Capture the cell that displays the provided text and extract its [x, y] central coordinate. 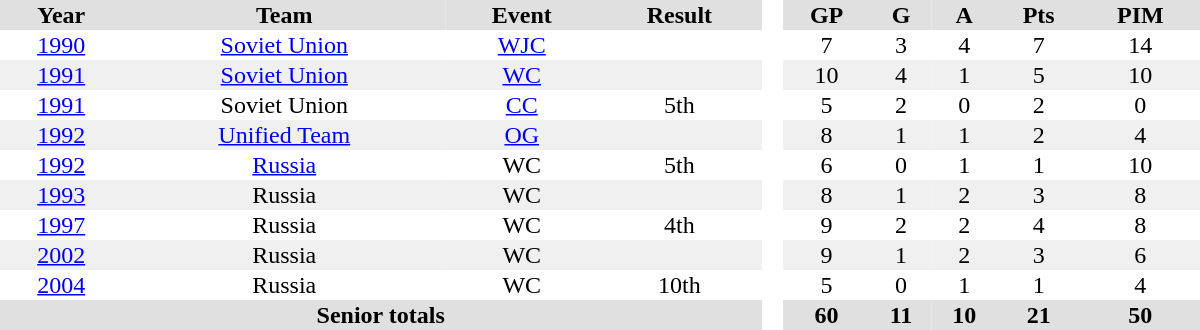
Pts [1039, 15]
50 [1140, 315]
OG [522, 135]
1997 [61, 225]
CC [522, 105]
1993 [61, 195]
A [964, 15]
11 [901, 315]
4th [679, 225]
2004 [61, 285]
G [901, 15]
Team [284, 15]
14 [1140, 45]
WJC [522, 45]
GP [826, 15]
Year [61, 15]
21 [1039, 315]
2002 [61, 255]
10th [679, 285]
Event [522, 15]
60 [826, 315]
PIM [1140, 15]
1990 [61, 45]
Unified Team [284, 135]
Result [679, 15]
Senior totals [380, 315]
